Search for the cell housing the specified text and yield its (X, Y) center coordinate. 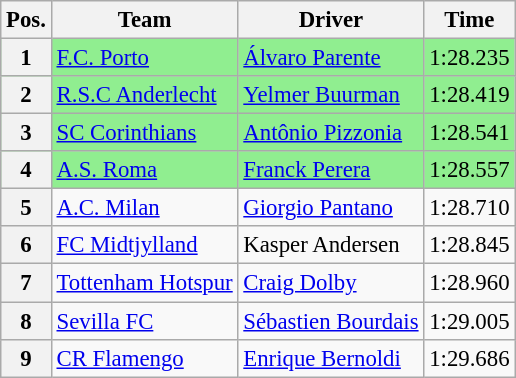
Yelmer Buurman (331, 95)
5 (26, 208)
Franck Perera (331, 170)
Enrique Bernoldi (331, 358)
1:28.845 (470, 245)
1:28.557 (470, 170)
3 (26, 133)
1:28.419 (470, 95)
1:28.710 (470, 208)
Time (470, 20)
SC Corinthians (144, 133)
1:28.541 (470, 133)
Sevilla FC (144, 321)
1:29.005 (470, 321)
4 (26, 170)
1 (26, 58)
Pos. (26, 20)
Antônio Pizzonia (331, 133)
Kasper Andersen (331, 245)
Álvaro Parente (331, 58)
FC Midtjylland (144, 245)
2 (26, 95)
Craig Dolby (331, 283)
Sébastien Bourdais (331, 321)
A.C. Milan (144, 208)
8 (26, 321)
9 (26, 358)
CR Flamengo (144, 358)
1:29.686 (470, 358)
R.S.C Anderlecht (144, 95)
F.C. Porto (144, 58)
Team (144, 20)
Driver (331, 20)
6 (26, 245)
Giorgio Pantano (331, 208)
1:28.235 (470, 58)
1:28.960 (470, 283)
Tottenham Hotspur (144, 283)
A.S. Roma (144, 170)
7 (26, 283)
